Capture the cell that displays the provided text and extract its (x, y) central coordinate. 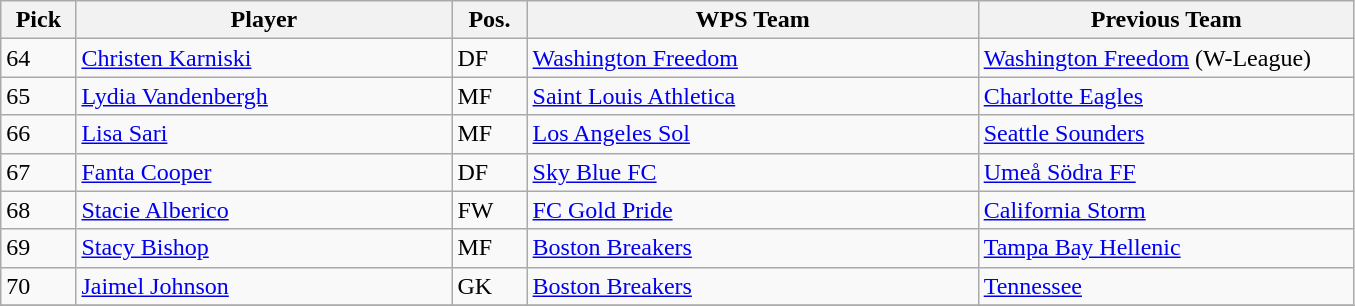
Pos. (490, 20)
Umeå Södra FF (1166, 172)
65 (38, 96)
Player (264, 20)
Washington Freedom (W-League) (1166, 58)
68 (38, 210)
Stacie Alberico (264, 210)
66 (38, 134)
Fanta Cooper (264, 172)
Previous Team (1166, 20)
Christen Karniski (264, 58)
69 (38, 248)
Tampa Bay Hellenic (1166, 248)
GK (490, 286)
Pick (38, 20)
WPS Team (752, 20)
FW (490, 210)
Los Angeles Sol (752, 134)
Sky Blue FC (752, 172)
Saint Louis Athletica (752, 96)
67 (38, 172)
Lisa Sari (264, 134)
Jaimel Johnson (264, 286)
70 (38, 286)
Washington Freedom (752, 58)
FC Gold Pride (752, 210)
Seattle Sounders (1166, 134)
California Storm (1166, 210)
64 (38, 58)
Stacy Bishop (264, 248)
Charlotte Eagles (1166, 96)
Lydia Vandenbergh (264, 96)
Tennessee (1166, 286)
